Output the (x, y) coordinate of the center of the cell containing the given text.  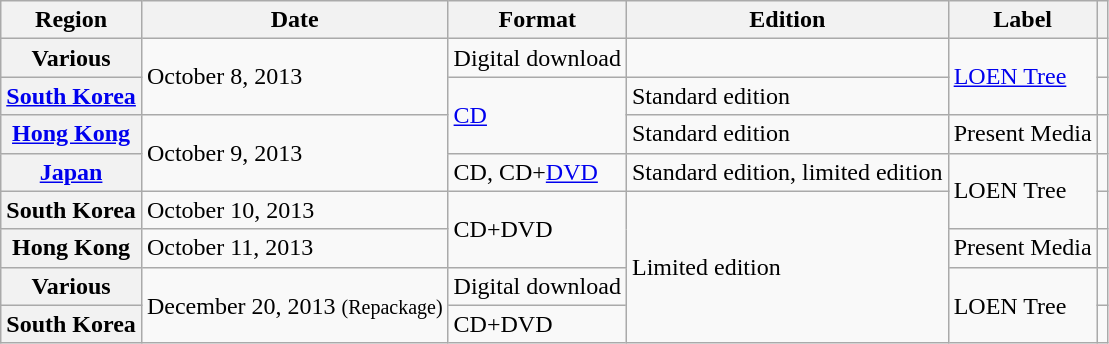
CD, CD+DVD (537, 172)
Edition (787, 20)
October 10, 2013 (294, 210)
October 11, 2013 (294, 248)
Label (1022, 20)
October 8, 2013 (294, 77)
Limited edition (787, 267)
Region (72, 20)
October 9, 2013 (294, 153)
Date (294, 20)
Japan (72, 172)
December 20, 2013 (Repackage) (294, 305)
Standard edition, limited edition (787, 172)
Format (537, 20)
CD (537, 115)
